Locate the cell with the specified text and output its (X, Y) center coordinate. 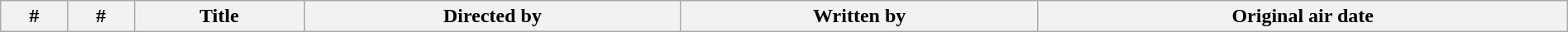
Original air date (1303, 16)
Written by (859, 16)
Directed by (493, 16)
Title (218, 16)
